For the text-containing cell, return its midpoint in [x, y] coordinate format. 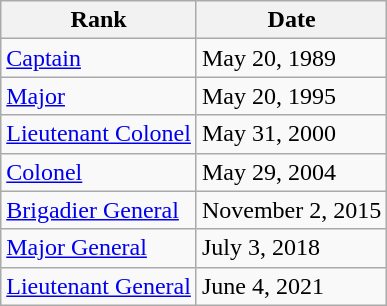
Lieutenant General [99, 286]
Colonel [99, 172]
Brigadier General [99, 210]
Rank [99, 20]
Major General [99, 248]
Major [99, 96]
Captain [99, 58]
June 4, 2021 [291, 286]
Lieutenant Colonel [99, 134]
May 29, 2004 [291, 172]
November 2, 2015 [291, 210]
May 20, 1989 [291, 58]
July 3, 2018 [291, 248]
Date [291, 20]
May 31, 2000 [291, 134]
May 20, 1995 [291, 96]
